Provide the (X, Y) coordinate of the cell's center where the given text is located.  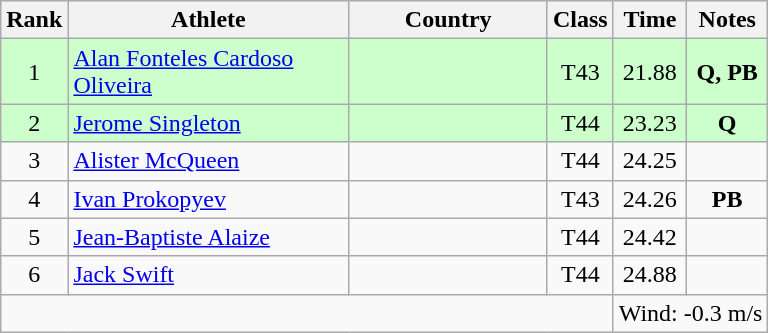
Wind: -0.3 m/s (690, 313)
Jean-Baptiste Alaize (208, 237)
24.42 (650, 237)
Alan Fonteles Cardoso Oliveira (208, 72)
Time (650, 20)
Rank (34, 20)
1 (34, 72)
Alister McQueen (208, 161)
24.25 (650, 161)
5 (34, 237)
Athlete (208, 20)
4 (34, 199)
Class (580, 20)
2 (34, 123)
Jack Swift (208, 275)
Q, PB (727, 72)
23.23 (650, 123)
Q (727, 123)
21.88 (650, 72)
24.26 (650, 199)
6 (34, 275)
Country (448, 20)
Notes (727, 20)
Jerome Singleton (208, 123)
3 (34, 161)
24.88 (650, 275)
PB (727, 199)
Ivan Prokopyev (208, 199)
